Find where the given text appears and provide that cell's center as (x, y) coordinate. 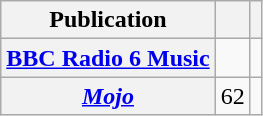
62 (232, 96)
Mojo (108, 96)
Publication (108, 20)
BBC Radio 6 Music (108, 58)
